Pinpoint the cell where the given text exists, returning its (x, y) midpoint coordinate. 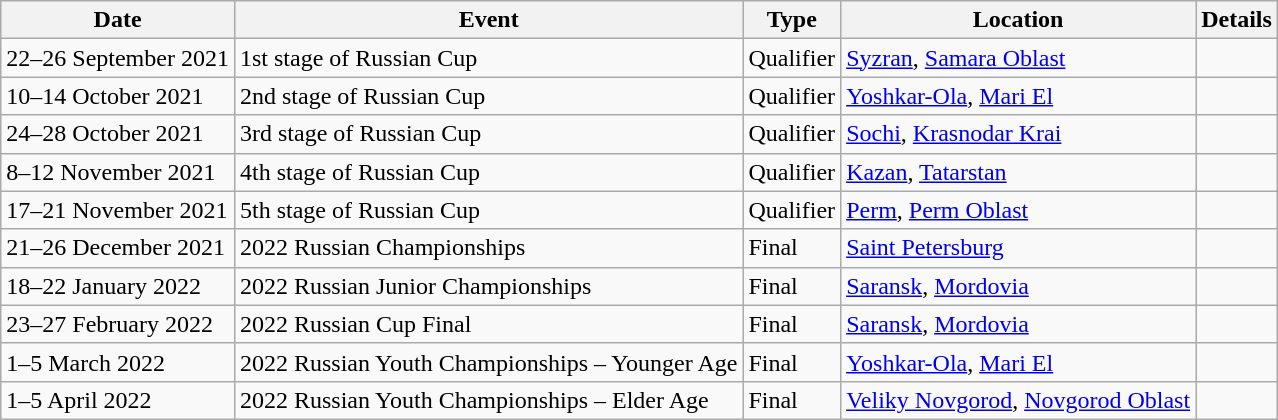
18–22 January 2022 (118, 286)
Location (1018, 20)
1st stage of Russian Cup (488, 58)
Perm, Perm Oblast (1018, 210)
Details (1237, 20)
5th stage of Russian Cup (488, 210)
22–26 September 2021 (118, 58)
2022 Russian Junior Championships (488, 286)
24–28 October 2021 (118, 134)
2022 Russian Cup Final (488, 324)
Veliky Novgorod, Novgorod Oblast (1018, 400)
Saint Petersburg (1018, 248)
2022 Russian Youth Championships – Elder Age (488, 400)
21–26 December 2021 (118, 248)
17–21 November 2021 (118, 210)
4th stage of Russian Cup (488, 172)
Kazan, Tatarstan (1018, 172)
1–5 April 2022 (118, 400)
2022 Russian Youth Championships – Younger Age (488, 362)
Sochi, Krasnodar Krai (1018, 134)
Date (118, 20)
3rd stage of Russian Cup (488, 134)
2nd stage of Russian Cup (488, 96)
2022 Russian Championships (488, 248)
1–5 March 2022 (118, 362)
10–14 October 2021 (118, 96)
Syzran, Samara Oblast (1018, 58)
8–12 November 2021 (118, 172)
23–27 February 2022 (118, 324)
Event (488, 20)
Type (792, 20)
